Extract the (x, y) coordinate from the center of the cell holding the provided text.  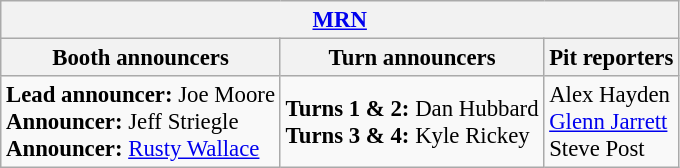
Booth announcers (141, 58)
Alex HaydenGlenn JarrettSteve Post (612, 122)
Turn announcers (412, 58)
Lead announcer: Joe MooreAnnouncer: Jeff StriegleAnnouncer: Rusty Wallace (141, 122)
MRN (340, 20)
Pit reporters (612, 58)
Turns 1 & 2: Dan HubbardTurns 3 & 4: Kyle Rickey (412, 122)
